From the cell containing the given text, extract its center point as (X, Y) coordinate. 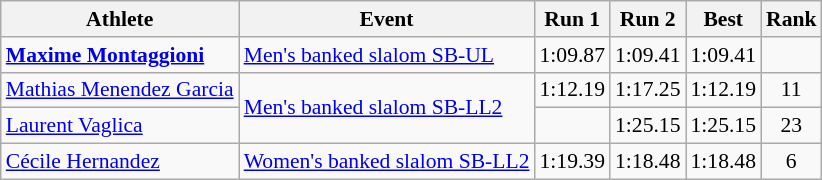
Maxime Montaggioni (120, 55)
Run 1 (572, 19)
Best (724, 19)
Laurent Vaglica (120, 126)
23 (792, 126)
Men's banked slalom SB-UL (387, 55)
11 (792, 90)
Women's banked slalom SB-LL2 (387, 162)
Rank (792, 19)
1:17.25 (648, 90)
1:19.39 (572, 162)
1:09.87 (572, 55)
Event (387, 19)
Mathias Menendez Garcia (120, 90)
Run 2 (648, 19)
Athlete (120, 19)
6 (792, 162)
Cécile Hernandez (120, 162)
Men's banked slalom SB-LL2 (387, 108)
